Extract the [x, y] coordinate from the center of the cell holding the provided text.  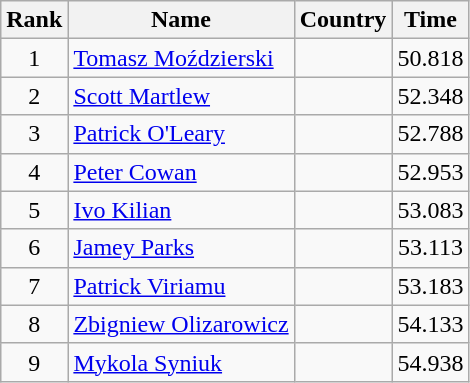
52.788 [430, 134]
5 [34, 210]
Scott Martlew [181, 96]
Rank [34, 20]
53.083 [430, 210]
3 [34, 134]
54.133 [430, 324]
52.348 [430, 96]
Patrick O'Leary [181, 134]
Mykola Syniuk [181, 362]
52.953 [430, 172]
54.938 [430, 362]
Country [343, 20]
Tomasz Moździerski [181, 58]
Time [430, 20]
Patrick Viriamu [181, 286]
53.113 [430, 248]
4 [34, 172]
50.818 [430, 58]
7 [34, 286]
53.183 [430, 286]
Jamey Parks [181, 248]
6 [34, 248]
8 [34, 324]
1 [34, 58]
9 [34, 362]
Name [181, 20]
Ivo Kilian [181, 210]
Peter Cowan [181, 172]
Zbigniew Olizarowicz [181, 324]
2 [34, 96]
